Determine the (X, Y) coordinate at the center of the cell enclosing the given text.  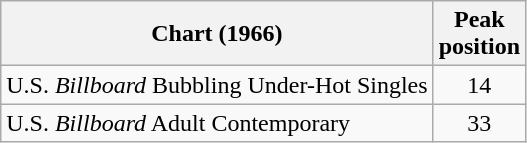
U.S. Billboard Adult Contemporary (217, 123)
14 (479, 85)
U.S. Billboard Bubbling Under-Hot Singles (217, 85)
33 (479, 123)
Peakposition (479, 34)
Chart (1966) (217, 34)
